Detect which cell encompasses the target text, then output its (x, y) center coordinate. 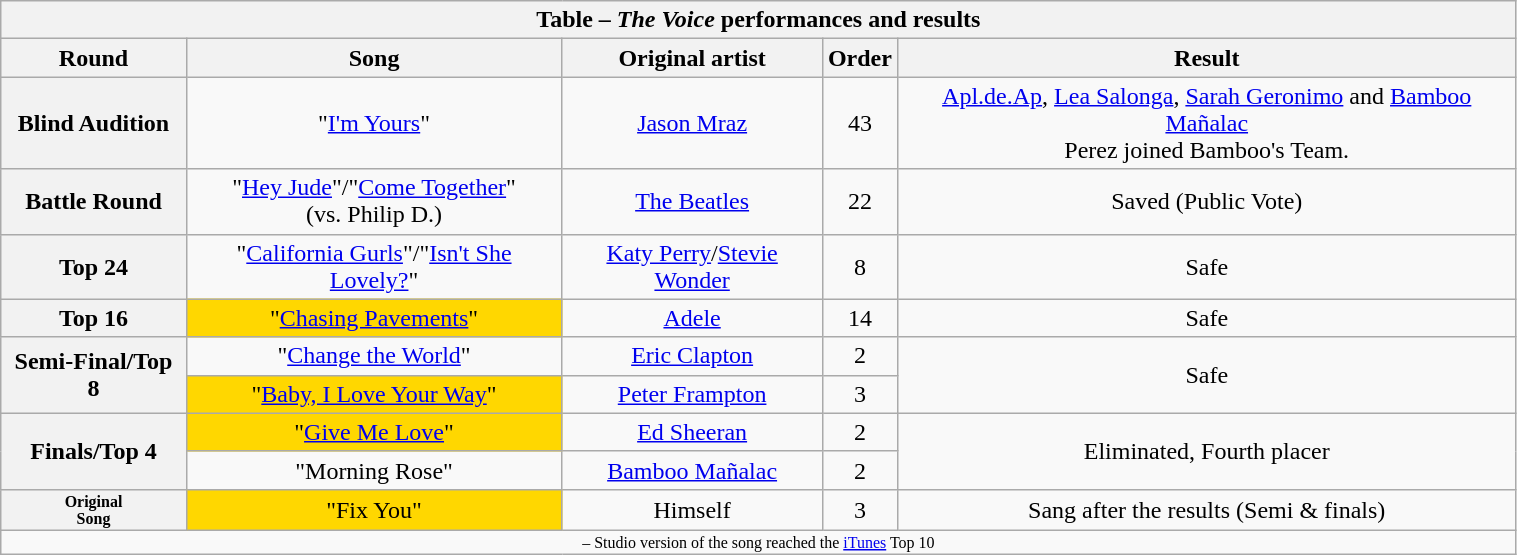
Eric Clapton (692, 356)
Saved (Public Vote) (1206, 202)
Result (1206, 58)
Top 24 (94, 266)
Himself (692, 510)
Finals/Top 4 (94, 451)
Jason Mraz (692, 123)
Semi-Final/Top 8 (94, 375)
"California Gurls"/"Isn't She Lovely?" (374, 266)
The Beatles (692, 202)
Battle Round (94, 202)
Song (374, 58)
"Fix You" (374, 510)
"Change the World" (374, 356)
22 (860, 202)
Sang after the results (Semi & finals) (1206, 510)
Peter Frampton (692, 394)
"Baby, I Love Your Way" (374, 394)
Adele (692, 318)
OriginalSong (94, 510)
"Morning Rose" (374, 470)
8 (860, 266)
14 (860, 318)
Katy Perry/Stevie Wonder (692, 266)
Top 16 (94, 318)
Bamboo Mañalac (692, 470)
"Hey Jude"/"Come Together"(vs. Philip D.) (374, 202)
"Chasing Pavements" (374, 318)
Round (94, 58)
Order (860, 58)
43 (860, 123)
– Studio version of the song reached the iTunes Top 10 (758, 542)
Apl.de.Ap, Lea Salonga, Sarah Geronimo and Bamboo MañalacPerez joined Bamboo's Team. (1206, 123)
"Give Me Love" (374, 432)
Table – The Voice performances and results (758, 20)
Original artist (692, 58)
Eliminated, Fourth placer (1206, 451)
"I'm Yours" (374, 123)
Ed Sheeran (692, 432)
Blind Audition (94, 123)
